Provide the (X, Y) coordinate of the cell's center where the given text is located.  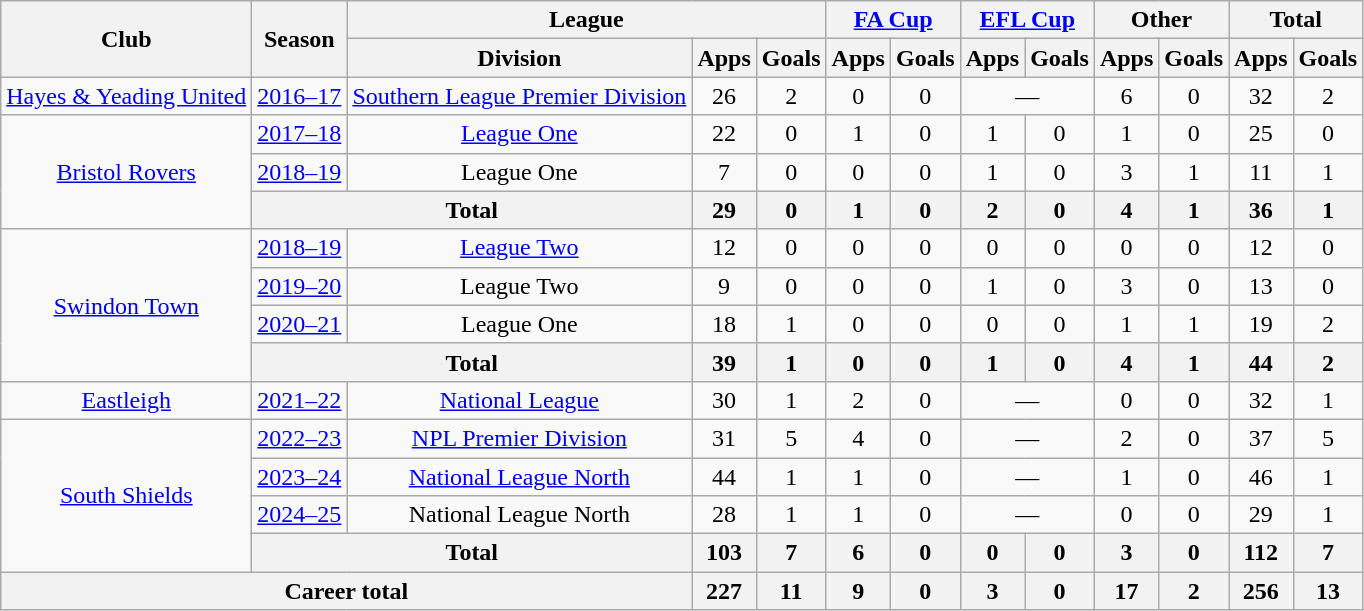
256 (1261, 591)
28 (724, 515)
Southern League Premier Division (520, 96)
2019–20 (300, 286)
112 (1261, 553)
30 (724, 400)
19 (1261, 324)
25 (1261, 134)
FA Cup (893, 20)
2017–18 (300, 134)
17 (1126, 591)
227 (724, 591)
39 (724, 362)
Bristol Rovers (126, 172)
103 (724, 553)
Season (300, 39)
Career total (346, 591)
26 (724, 96)
2022–23 (300, 438)
Other (1161, 20)
2024–25 (300, 515)
36 (1261, 210)
League (586, 20)
2020–21 (300, 324)
Hayes & Yeading United (126, 96)
31 (724, 438)
EFL Cup (1027, 20)
NPL Premier Division (520, 438)
2021–22 (300, 400)
Eastleigh (126, 400)
South Shields (126, 495)
2023–24 (300, 477)
46 (1261, 477)
Swindon Town (126, 305)
Division (520, 58)
37 (1261, 438)
National League (520, 400)
2016–17 (300, 96)
18 (724, 324)
22 (724, 134)
Club (126, 39)
